Detect which cell encompasses the target text, then output its (x, y) center coordinate. 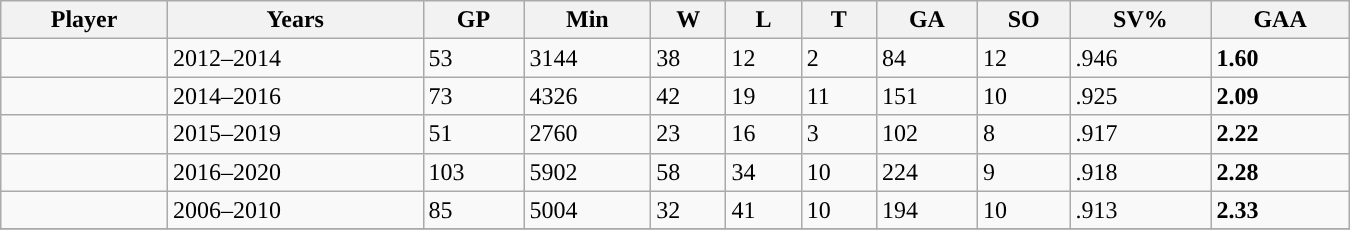
34 (764, 172)
194 (926, 210)
5004 (588, 210)
2015–2019 (295, 134)
11 (838, 96)
.917 (1140, 134)
84 (926, 58)
2.09 (1280, 96)
42 (688, 96)
53 (474, 58)
T (838, 20)
L (764, 20)
73 (474, 96)
GP (474, 20)
3144 (588, 58)
51 (474, 134)
1.60 (1280, 58)
.946 (1140, 58)
16 (764, 134)
Player (84, 20)
SO (1023, 20)
SV% (1140, 20)
224 (926, 172)
.925 (1140, 96)
GAA (1280, 20)
103 (474, 172)
2760 (588, 134)
2.28 (1280, 172)
5902 (588, 172)
151 (926, 96)
2016–2020 (295, 172)
Min (588, 20)
41 (764, 210)
2.33 (1280, 210)
4326 (588, 96)
2012–2014 (295, 58)
GA (926, 20)
2014–2016 (295, 96)
3 (838, 134)
102 (926, 134)
8 (1023, 134)
23 (688, 134)
2.22 (1280, 134)
58 (688, 172)
.913 (1140, 210)
Years (295, 20)
19 (764, 96)
W (688, 20)
.918 (1140, 172)
38 (688, 58)
9 (1023, 172)
2006–2010 (295, 210)
85 (474, 210)
2 (838, 58)
32 (688, 210)
